Locate the cell with the specified text and output its (X, Y) center coordinate. 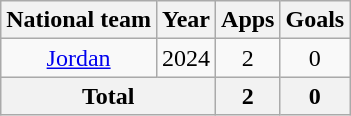
Apps (248, 20)
Year (186, 20)
Total (108, 96)
Jordan (79, 58)
Goals (315, 20)
2024 (186, 58)
National team (79, 20)
